Return (X, Y) of the center of cell containing provided text 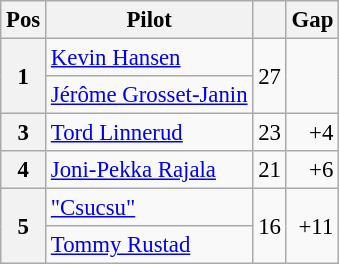
Jérôme Grosset-Janin (150, 95)
1 (24, 76)
Pilot (150, 20)
Tord Linnerud (150, 133)
Tommy Rustad (150, 245)
Gap (312, 20)
+6 (312, 170)
+4 (312, 133)
27 (270, 76)
3 (24, 133)
16 (270, 226)
"Csucsu" (150, 208)
4 (24, 170)
Joni-Pekka Rajala (150, 170)
Kevin Hansen (150, 58)
23 (270, 133)
5 (24, 226)
21 (270, 170)
+11 (312, 226)
Pos (24, 20)
